Determine the [X, Y] coordinate at the center of the cell enclosing the given text.  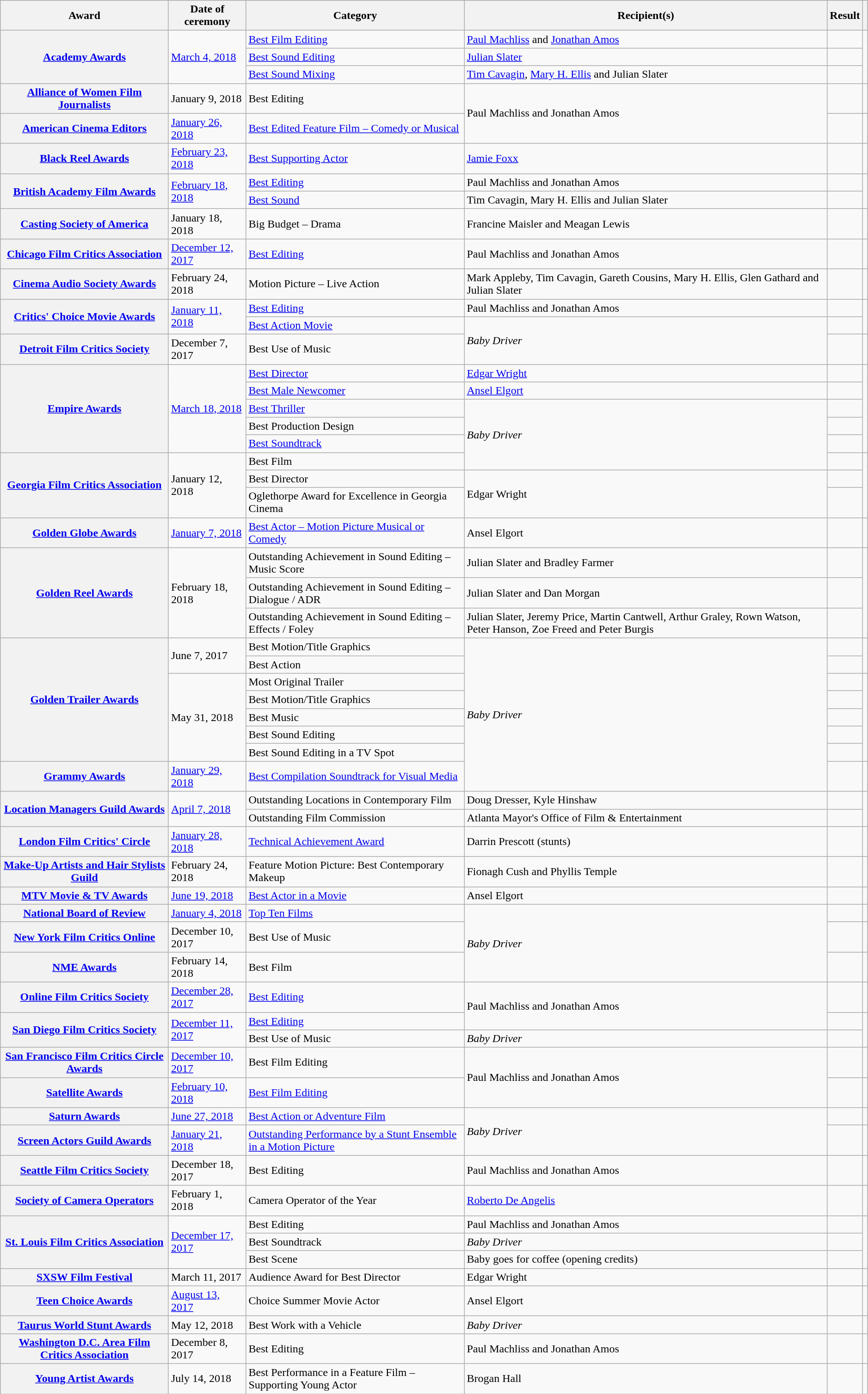
May 31, 2018 [207, 717]
Young Artist Awards [85, 1378]
Best Thriller [355, 408]
Outstanding Achievement in Sound Editing – Effects / Foley [355, 623]
Chicago Film Critics Association [85, 253]
Taurus World Stunt Awards [85, 1325]
Award [85, 16]
Outstanding Achievement in Sound Editing – Dialogue / ADR [355, 593]
Outstanding Film Commission [355, 818]
Critics' Choice Movie Awards [85, 316]
Brogan Hall [646, 1378]
December 17, 2017 [207, 1242]
Julian Slater [646, 57]
Best Performance in a Feature Film – Supporting Young Actor [355, 1378]
Best Scene [355, 1259]
Alliance of Women Film Journalists [85, 98]
March 4, 2018 [207, 57]
Best Sound Mixing [355, 74]
Category [355, 16]
January 4, 2018 [207, 913]
December 7, 2017 [207, 350]
American Cinema Editors [85, 129]
Camera Operator of the Year [355, 1201]
National Board of Review [85, 913]
June 19, 2018 [207, 895]
Best Sound Editing in a TV Spot [355, 753]
April 7, 2018 [207, 809]
January 7, 2018 [207, 533]
June 27, 2018 [207, 1116]
Best Action Movie [355, 326]
Choice Summer Movie Actor [355, 1301]
Most Original Trailer [355, 682]
Golden Trailer Awards [85, 699]
March 11, 2017 [207, 1277]
May 12, 2018 [207, 1325]
Best Supporting Actor [355, 158]
New York Film Critics Online [85, 937]
Technical Achievement Award [355, 842]
Outstanding Performance by a Stunt Ensemble in a Motion Picture [355, 1141]
February 1, 2018 [207, 1201]
December 18, 2017 [207, 1170]
Academy Awards [85, 57]
Casting Society of America [85, 224]
Best Edited Feature Film – Comedy or Musical [355, 129]
Best Action [355, 665]
Doug Dresser, Kyle Hinshaw [646, 800]
Golden Reel Awards [85, 593]
July 14, 2018 [207, 1378]
Location Managers Guild Awards [85, 809]
Oglethorpe Award for Excellence in Georgia Cinema [355, 502]
January 29, 2018 [207, 776]
Detroit Film Critics Society [85, 350]
Outstanding Achievement in Sound Editing – Music Score [355, 562]
Best Actor in a Movie [355, 895]
Empire Awards [85, 408]
January 9, 2018 [207, 98]
January 26, 2018 [207, 129]
Screen Actors Guild Awards [85, 1141]
Motion Picture – Live Action [355, 284]
Seattle Film Critics Society [85, 1170]
June 7, 2017 [207, 655]
December 8, 2017 [207, 1349]
December 11, 2017 [207, 1030]
San Francisco Film Critics Circle Awards [85, 1063]
Best Production Design [355, 426]
Big Budget – Drama [355, 224]
Best Male Newcomer [355, 391]
British Academy Film Awards [85, 191]
Darrin Prescott (stunts) [646, 842]
December 28, 2017 [207, 997]
Feature Motion Picture: Best Contemporary Makeup [355, 871]
Society of Camera Operators [85, 1201]
Jamie Foxx [646, 158]
Saturn Awards [85, 1116]
Julian Slater, Jeremy Price, Martin Cantwell, Arthur Graley, Rown Watson, Peter Hanson, Zoe Freed and Peter Burgis [646, 623]
Best Action or Adventure Film [355, 1116]
Julian Slater and Dan Morgan [646, 593]
January 18, 2018 [207, 224]
Best Music [355, 717]
Teen Choice Awards [85, 1301]
Online Film Critics Society [85, 997]
January 11, 2018 [207, 316]
NME Awards [85, 967]
Satellite Awards [85, 1092]
Washington D.C. Area Film Critics Association [85, 1349]
Best Work with a Vehicle [355, 1325]
February 10, 2018 [207, 1092]
Result [845, 16]
MTV Movie & TV Awards [85, 895]
Best Sound [355, 200]
Make-Up Artists and Hair Stylists Guild [85, 871]
Fionagh Cush and Phyllis Temple [646, 871]
January 21, 2018 [207, 1141]
Mark Appleby, Tim Cavagin, Gareth Cousins, Mary H. Ellis, Glen Gathard and Julian Slater [646, 284]
San Diego Film Critics Society [85, 1030]
December 12, 2017 [207, 253]
Best Actor – Motion Picture Musical or Comedy [355, 533]
Georgia Film Critics Association [85, 485]
Best Compilation Soundtrack for Visual Media [355, 776]
March 18, 2018 [207, 408]
Date of ceremony [207, 16]
January 28, 2018 [207, 842]
Audience Award for Best Director [355, 1277]
Black Reel Awards [85, 158]
Baby goes for coffee (opening credits) [646, 1259]
Atlanta Mayor's Office of Film & Entertainment [646, 818]
February 23, 2018 [207, 158]
Top Ten Films [355, 913]
Grammy Awards [85, 776]
August 13, 2017 [207, 1301]
Outstanding Locations in Contemporary Film [355, 800]
February 14, 2018 [207, 967]
Francine Maisler and Meagan Lewis [646, 224]
London Film Critics' Circle [85, 842]
Cinema Audio Society Awards [85, 284]
Julian Slater and Bradley Farmer [646, 562]
Golden Globe Awards [85, 533]
January 12, 2018 [207, 485]
Roberto De Angelis [646, 1201]
SXSW Film Festival [85, 1277]
Recipient(s) [646, 16]
St. Louis Film Critics Association [85, 1242]
